Locate the cell with the specified text and output its (x, y) center coordinate. 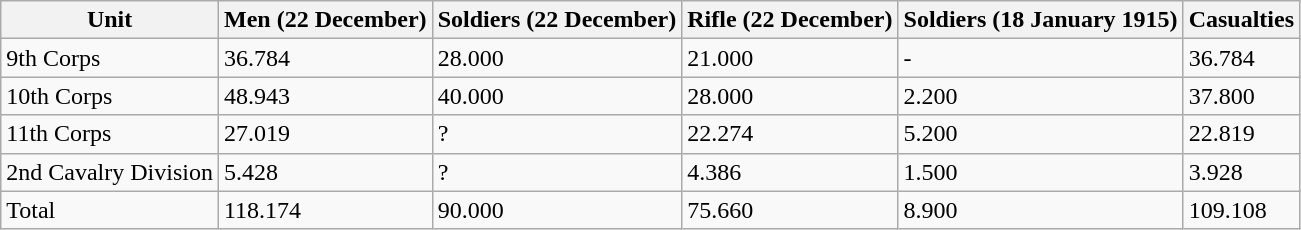
Men (22 December) (325, 20)
37.800 (1241, 96)
9th Corps (110, 58)
27.019 (325, 134)
40.000 (557, 96)
3.928 (1241, 172)
48.943 (325, 96)
2.200 (1040, 96)
109.108 (1241, 210)
10th Corps (110, 96)
21.000 (790, 58)
22.274 (790, 134)
5.200 (1040, 134)
Soldiers (18 January 1915) (1040, 20)
2nd Cavalry Division (110, 172)
- (1040, 58)
Unit (110, 20)
75.660 (790, 210)
22.819 (1241, 134)
Casualties (1241, 20)
8.900 (1040, 210)
11th Corps (110, 134)
1.500 (1040, 172)
5.428 (325, 172)
Total (110, 210)
Soldiers (22 December) (557, 20)
90.000 (557, 210)
Rifle (22 December) (790, 20)
4.386 (790, 172)
118.174 (325, 210)
